Detect which cell encompasses the target text, then output its (X, Y) center coordinate. 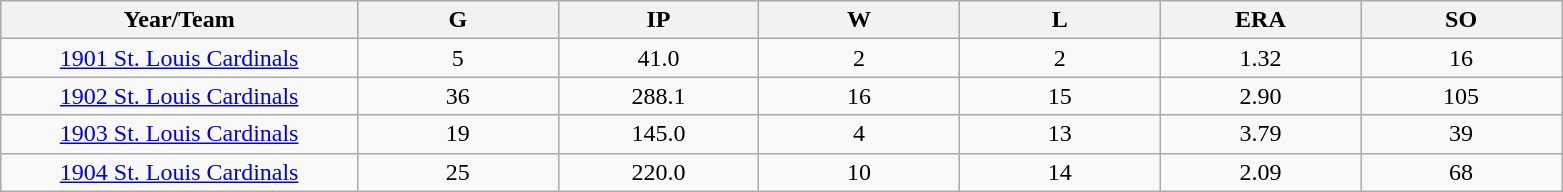
W (860, 20)
41.0 (658, 58)
G (458, 20)
39 (1462, 134)
68 (1462, 172)
220.0 (658, 172)
1903 St. Louis Cardinals (180, 134)
IP (658, 20)
SO (1462, 20)
1901 St. Louis Cardinals (180, 58)
Year/Team (180, 20)
145.0 (658, 134)
105 (1462, 96)
ERA (1260, 20)
2.09 (1260, 172)
36 (458, 96)
L (1060, 20)
3.79 (1260, 134)
288.1 (658, 96)
1.32 (1260, 58)
1904 St. Louis Cardinals (180, 172)
14 (1060, 172)
5 (458, 58)
13 (1060, 134)
10 (860, 172)
4 (860, 134)
2.90 (1260, 96)
15 (1060, 96)
1902 St. Louis Cardinals (180, 96)
25 (458, 172)
19 (458, 134)
